Extract the (x, y) coordinate from the center of the cell holding the provided text.  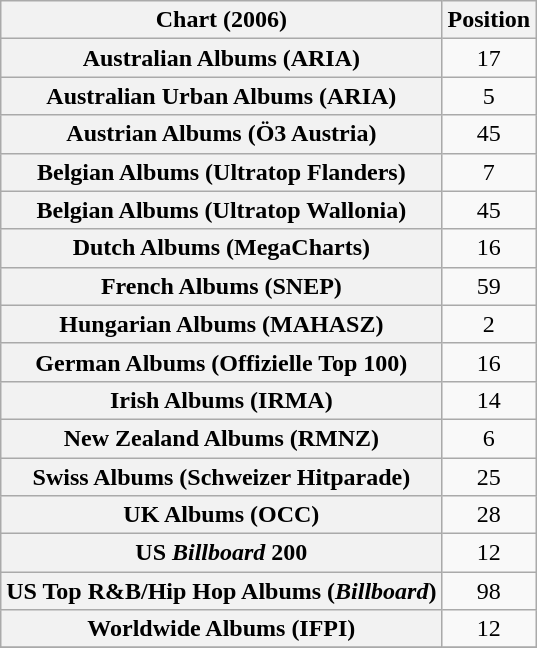
Dutch Albums (MegaCharts) (222, 248)
Belgian Albums (Ultratop Wallonia) (222, 210)
17 (489, 58)
German Albums (Offizielle Top 100) (222, 362)
14 (489, 400)
Swiss Albums (Schweizer Hitparade) (222, 477)
5 (489, 96)
Hungarian Albums (MAHASZ) (222, 324)
6 (489, 438)
New Zealand Albums (RMNZ) (222, 438)
Belgian Albums (Ultratop Flanders) (222, 172)
Irish Albums (IRMA) (222, 400)
Austrian Albums (Ö3 Austria) (222, 134)
Worldwide Albums (IFPI) (222, 629)
US Billboard 200 (222, 553)
7 (489, 172)
59 (489, 286)
Position (489, 20)
98 (489, 591)
Australian Albums (ARIA) (222, 58)
28 (489, 515)
French Albums (SNEP) (222, 286)
Australian Urban Albums (ARIA) (222, 96)
Chart (2006) (222, 20)
25 (489, 477)
US Top R&B/Hip Hop Albums (Billboard) (222, 591)
UK Albums (OCC) (222, 515)
2 (489, 324)
